From the cell containing the given text, extract its center point as [X, Y] coordinate. 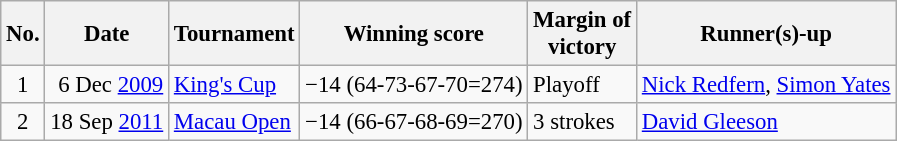
Macau Open [234, 122]
David Gleeson [766, 122]
King's Cup [234, 85]
No. [23, 34]
1 [23, 85]
6 Dec 2009 [107, 85]
Winning score [414, 34]
Runner(s)-up [766, 34]
Margin ofvictory [582, 34]
Date [107, 34]
−14 (64-73-67-70=274) [414, 85]
Tournament [234, 34]
3 strokes [582, 122]
2 [23, 122]
Playoff [582, 85]
18 Sep 2011 [107, 122]
Nick Redfern, Simon Yates [766, 85]
−14 (66-67-68-69=270) [414, 122]
